Scan for the cell matching the given text and deliver its (x, y) coordinate at center. 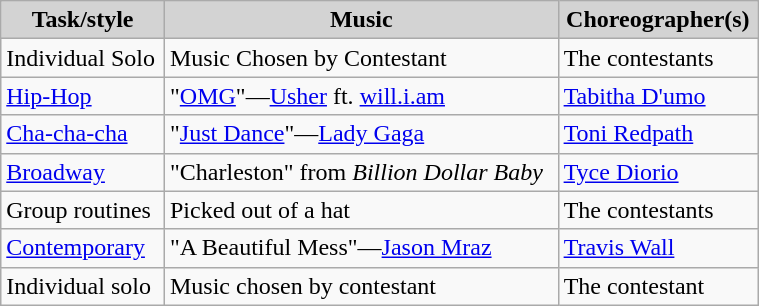
"OMG"—Usher ft. will.i.am (361, 96)
Tyce Diorio (658, 172)
Group routines (83, 210)
Music chosen by contestant (361, 286)
Cha-cha-cha (83, 134)
Choreographer(s) (658, 20)
Music (361, 20)
Music Chosen by Contestant (361, 58)
Picked out of a hat (361, 210)
"Charleston" from Billion Dollar Baby (361, 172)
The contestant (658, 286)
Individual solo (83, 286)
"A Beautiful Mess"—Jason Mraz (361, 248)
"Just Dance"—Lady Gaga (361, 134)
Contemporary (83, 248)
Tabitha D'umo (658, 96)
Broadway (83, 172)
Hip-Hop (83, 96)
Task/style (83, 20)
Individual Solo (83, 58)
Toni Redpath (658, 134)
Travis Wall (658, 248)
